Locate the cell with the specified text and output its [X, Y] center coordinate. 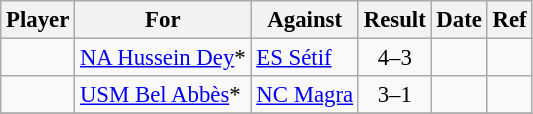
4–3 [394, 58]
Ref [510, 20]
Result [394, 20]
For [163, 20]
Against [304, 20]
Player [38, 20]
NC Magra [304, 95]
NA Hussein Dey* [163, 58]
USM Bel Abbès* [163, 95]
ES Sétif [304, 58]
3–1 [394, 95]
Date [459, 20]
